Find where the given text appears and provide that cell's center as [x, y] coordinate. 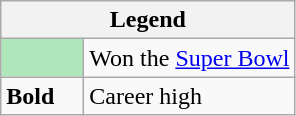
Legend [148, 20]
Career high [190, 96]
Won the Super Bowl [190, 58]
Bold [42, 96]
